Provide the (x, y) coordinate of the cell's center where the given text is located.  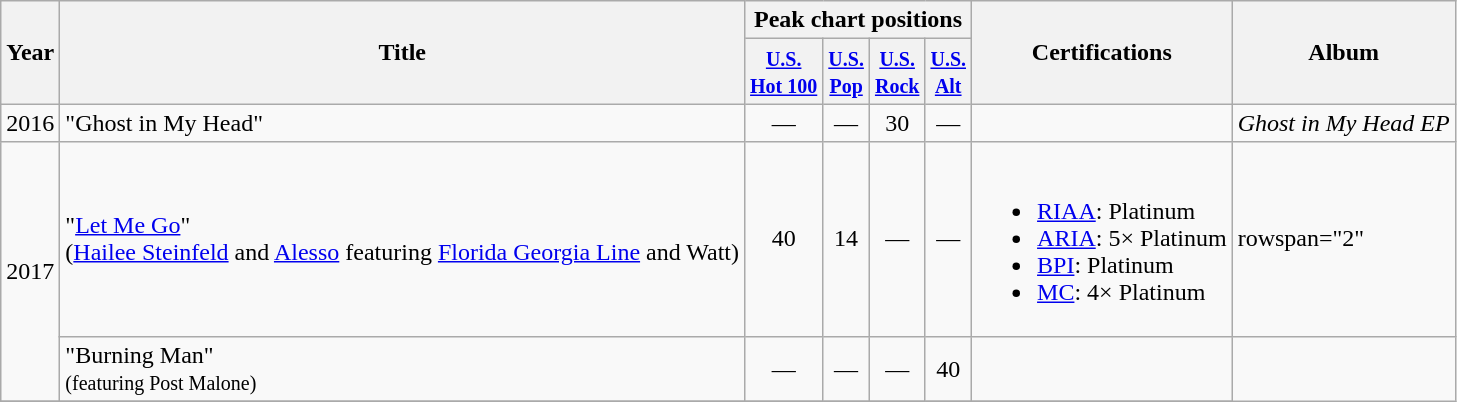
Certifications (1102, 52)
14 (846, 239)
Ghost in My Head EP (1344, 123)
2017 (30, 272)
"Let Me Go"(Hailee Steinfeld and Alesso featuring Florida Georgia Line and Watt) (402, 239)
U.S. Rock (897, 72)
"Ghost in My Head" (402, 123)
RIAA: PlatinumARIA: 5× PlatinumBPI: PlatinumMC: 4× Platinum (1102, 239)
"Burning Man"(featuring Post Malone) (402, 368)
Title (402, 52)
Year (30, 52)
U.S.Alt (948, 72)
2016 (30, 123)
Peak chart positions (858, 20)
30 (897, 123)
U.S.Pop (846, 72)
rowspan="2" (1344, 239)
Album (1344, 52)
U.S.Hot 100 (784, 72)
